Extract the [X, Y] coordinate from the center of the cell holding the provided text.  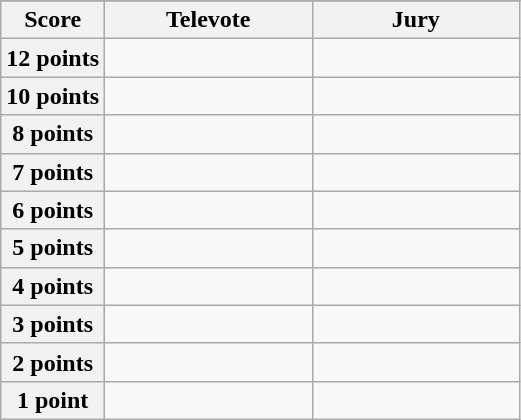
5 points [53, 248]
2 points [53, 362]
12 points [53, 58]
10 points [53, 96]
Score [53, 20]
3 points [53, 324]
Jury [416, 20]
Televote [209, 20]
4 points [53, 286]
7 points [53, 172]
1 point [53, 400]
6 points [53, 210]
8 points [53, 134]
